Detect which cell encompasses the target text, then output its [X, Y] center coordinate. 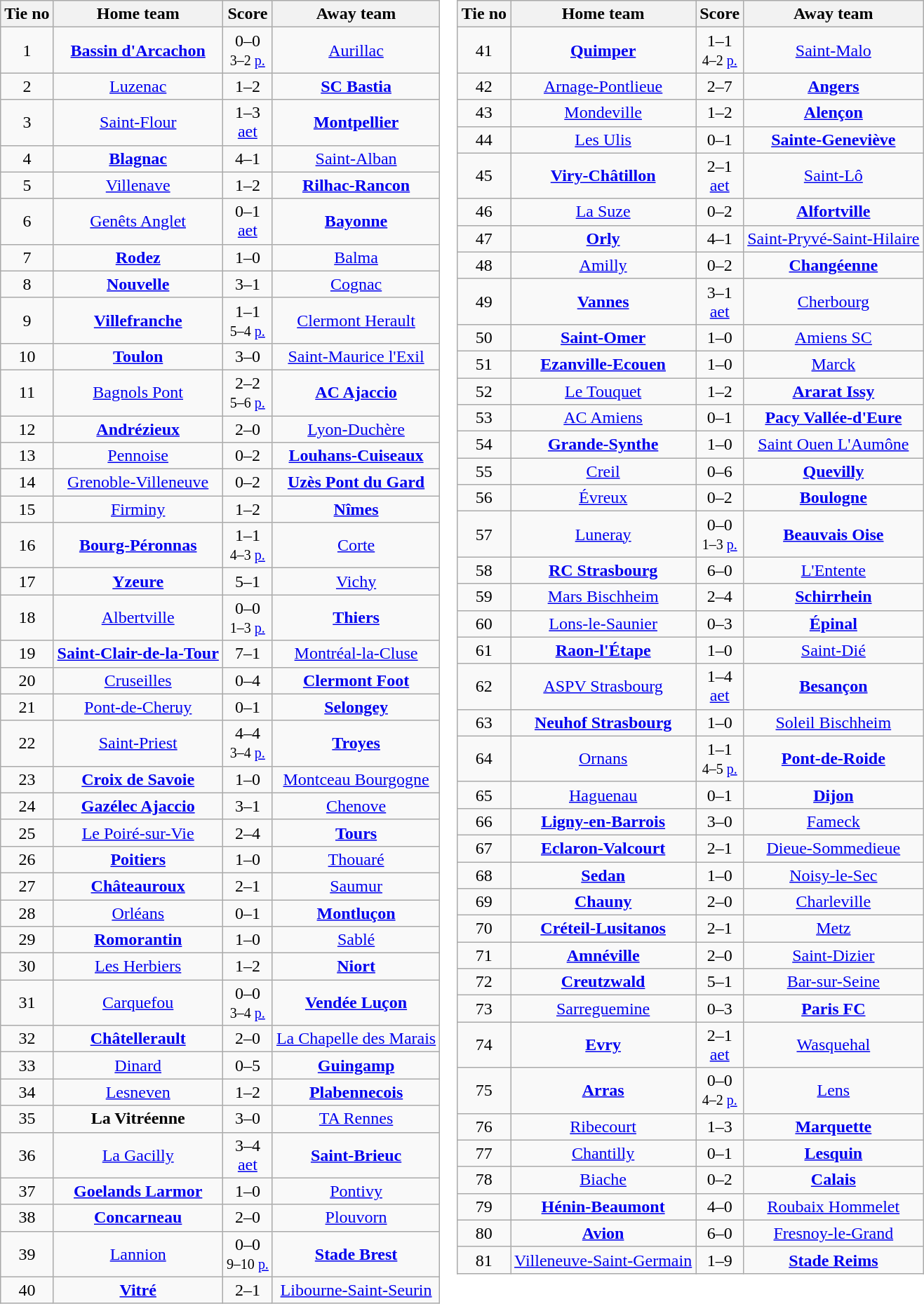
23 [27, 779]
Vendée Luçon [356, 1003]
Besançon [833, 686]
Neuhof Strasbourg [603, 722]
Alençon [833, 113]
50 [484, 337]
Carquefou [138, 1003]
76 [484, 1127]
Saint-Pryvé-Saint-Hilaire [833, 238]
11 [27, 393]
0–5 [247, 1066]
Haguenau [603, 795]
Saint-Flour [138, 122]
Goelands Larmor [138, 1191]
Mondeville [603, 113]
73 [484, 1009]
26 [27, 859]
71 [484, 955]
0–6 [720, 471]
63 [484, 722]
Bar-sur-Seine [833, 982]
AC Amiens [603, 418]
66 [484, 821]
0–03–2 p. [247, 51]
74 [484, 1045]
Cherbourg [833, 302]
72 [484, 982]
47 [484, 238]
Metz [833, 929]
Nouvelle [138, 284]
Lannion [138, 1254]
Aurillac [356, 51]
70 [484, 929]
51 [484, 364]
0–1aet [247, 222]
48 [484, 265]
Avion [603, 1233]
1–14–2 p. [720, 51]
Pontivy [356, 1191]
52 [484, 391]
Dieue-Sommedieue [833, 848]
Pont-de-Cheruy [138, 707]
17 [27, 582]
32 [27, 1039]
9 [27, 320]
Arras [603, 1090]
56 [484, 498]
29 [27, 940]
Boulogne [833, 498]
0–09–10 p. [247, 1254]
Luzenac [138, 86]
Ezanville-Ecouen [603, 364]
Amilly [603, 265]
AC Ajaccio [356, 393]
7 [27, 257]
Albertville [138, 617]
Gazélec Ajaccio [138, 806]
Stade Reims [833, 1260]
19 [27, 654]
24 [27, 806]
64 [484, 759]
ASPV Strasbourg [603, 686]
Luneray [603, 535]
33 [27, 1066]
Saint-Dizier [833, 955]
Balma [356, 257]
Dijon [833, 795]
Evry [603, 1045]
Le Touquet [603, 391]
Châteauroux [138, 886]
55 [484, 471]
1–15–4 p. [247, 320]
1–14–5 p. [720, 759]
0–03–4 p. [247, 1003]
4 [27, 159]
Bassin d'Arcachon [138, 51]
Villenave [138, 185]
Amnéville [603, 955]
Mars Bischheim [603, 597]
31 [27, 1003]
Troyes [356, 744]
Vannes [603, 302]
Montceau Bourgogne [356, 779]
Charleville [833, 902]
Croix de Savoie [138, 779]
Montpellier [356, 122]
1–14–3 p. [247, 546]
25 [27, 833]
14 [27, 483]
1–3aet [247, 122]
18 [27, 617]
5 [27, 185]
Évreux [603, 498]
61 [484, 650]
Sarreguemine [603, 1009]
Yzeure [138, 582]
Louhans-Cuiseaux [356, 456]
16 [27, 546]
Libourne-Saint-Seurin [356, 1290]
80 [484, 1233]
78 [484, 1180]
Grande-Synthe [603, 445]
Niort [356, 967]
Grenoble-Villeneuve [138, 483]
Cruseilles [138, 680]
Ararat Issy [833, 391]
Viry-Châtillon [603, 175]
Saint-Omer [603, 337]
Marquette [833, 1127]
Montréal-la-Cluse [356, 654]
0–4 [247, 680]
42 [484, 86]
Sablé [356, 940]
Saint-Maurice l'Exil [356, 356]
3 [27, 122]
1–3 [720, 1127]
Chauny [603, 902]
Lesquin [833, 1153]
Thouaré [356, 859]
0–04–2 p. [720, 1090]
Bourg-Péronnas [138, 546]
Bayonne [356, 222]
4–0 [720, 1206]
Montluçon [356, 913]
Ribecourt [603, 1127]
Vichy [356, 582]
L'Entente [833, 570]
2–7 [720, 86]
Fresnoy-le-Grand [833, 1233]
35 [27, 1119]
Roubaix Hommelet [833, 1206]
RC Strasbourg [603, 570]
Nîmes [356, 509]
22 [27, 744]
Biache [603, 1180]
Alfortville [833, 212]
Saint-Malo [833, 51]
TA Rennes [356, 1119]
Hénin-Beaumont [603, 1206]
Angers [833, 86]
Arnage-Pontlieue [603, 86]
Les Herbiers [138, 967]
Poitiers [138, 859]
1–4aet [720, 686]
Vitré [138, 1290]
30 [27, 967]
Creutzwald [603, 982]
Changéenne [833, 265]
Plouvorn [356, 1218]
Clermont Foot [356, 680]
75 [484, 1090]
Saint-Alban [356, 159]
39 [27, 1254]
34 [27, 1092]
Créteil-Lusitanos [603, 929]
Saint Ouen L'Aumône [833, 445]
Le Poiré-sur-Vie [138, 833]
Marck [833, 364]
Saint-Dié [833, 650]
SC Bastia [356, 86]
Romorantin [138, 940]
58 [484, 570]
15 [27, 509]
Ornans [603, 759]
Villefranche [138, 320]
12 [27, 429]
68 [484, 875]
Orly [603, 238]
Lyon-Duchère [356, 429]
Beauvais Oise [833, 535]
Guingamp [356, 1066]
Saint-Lô [833, 175]
20 [27, 680]
27 [27, 886]
Pont-de-Roide [833, 759]
Concarneau [138, 1218]
28 [27, 913]
44 [484, 140]
67 [484, 848]
13 [27, 456]
Rodez [138, 257]
Saint-Clair-de-la-Tour [138, 654]
69 [484, 902]
Lesneven [138, 1092]
3–1aet [720, 302]
Tours [356, 833]
Rilhac-Rancon [356, 185]
1 [27, 51]
Quimper [603, 51]
62 [484, 686]
Noisy-le-Sec [833, 875]
Thiers [356, 617]
Dinard [138, 1066]
Saint-Priest [138, 744]
21 [27, 707]
Pennoise [138, 456]
Calais [833, 1180]
Pacy Vallée-d'Eure [833, 418]
46 [484, 212]
1–9 [720, 1260]
79 [484, 1206]
6 [27, 222]
60 [484, 624]
81 [484, 1260]
Paris FC [833, 1009]
Andrézieux [138, 429]
Amiens SC [833, 337]
10 [27, 356]
Clermont Herault [356, 320]
65 [484, 795]
Épinal [833, 624]
54 [484, 445]
Firminy [138, 509]
Lons-le-Saunier [603, 624]
Saumur [356, 886]
Les Ulis [603, 140]
Cognac [356, 284]
2–25–6 p. [247, 393]
La Suze [603, 212]
Lens [833, 1090]
Fameck [833, 821]
Chenove [356, 806]
Selongey [356, 707]
Schirrhein [833, 597]
49 [484, 302]
43 [484, 113]
Creil [603, 471]
Toulon [138, 356]
2 [27, 86]
Villeneuve-Saint-Germain [603, 1260]
Eclaron-Valcourt [603, 848]
Wasquehal [833, 1045]
37 [27, 1191]
45 [484, 175]
Orléans [138, 913]
8 [27, 284]
La Chapelle des Marais [356, 1039]
Sedan [603, 875]
57 [484, 535]
Sainte-Geneviève [833, 140]
Quevilly [833, 471]
Châtellerault [138, 1039]
Chantilly [603, 1153]
4–43–4 p. [247, 744]
Saint-Brieuc [356, 1155]
La Vitréenne [138, 1119]
Soleil Bischheim [833, 722]
53 [484, 418]
7–1 [247, 654]
41 [484, 51]
Corte [356, 546]
Genêts Anglet [138, 222]
59 [484, 597]
Plabennecois [356, 1092]
38 [27, 1218]
36 [27, 1155]
40 [27, 1290]
Bagnols Pont [138, 393]
Ligny-en-Barrois [603, 821]
3–4aet [247, 1155]
Raon-l'Étape [603, 650]
Uzès Pont du Gard [356, 483]
77 [484, 1153]
Blagnac [138, 159]
La Gacilly [138, 1155]
Stade Brest [356, 1254]
